Search for the cell housing the specified text and yield its (X, Y) center coordinate. 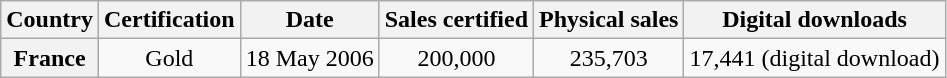
Country (50, 20)
Sales certified (456, 20)
235,703 (609, 58)
Certification (169, 20)
France (50, 58)
18 May 2006 (310, 58)
Digital downloads (814, 20)
Date (310, 20)
Physical sales (609, 20)
200,000 (456, 58)
Gold (169, 58)
17,441 (digital download) (814, 58)
